Pinpoint the cell where the given text exists, returning its (X, Y) midpoint coordinate. 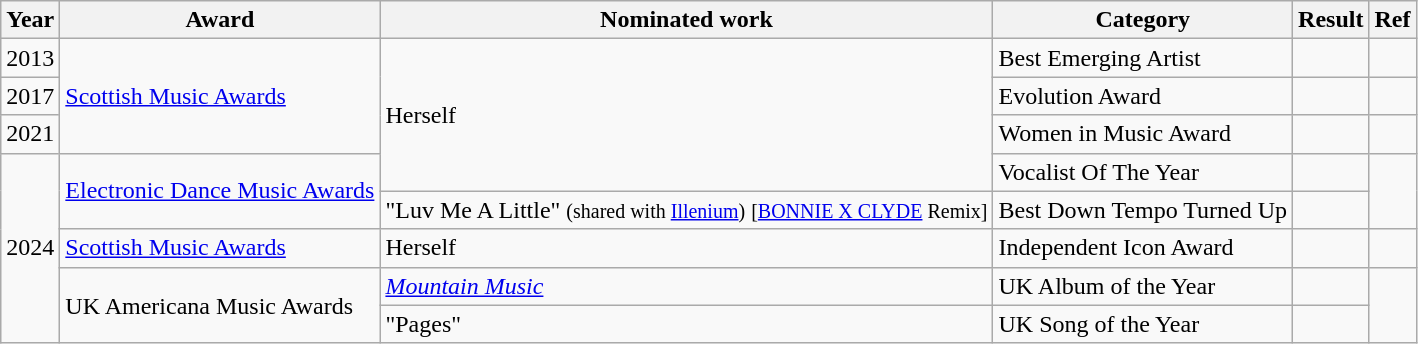
Year (30, 20)
UK Americana Music Awards (220, 305)
Category (1143, 20)
2017 (30, 96)
"Luv Me A Little" (shared with Illenium) [BONNIE X CLYDE Remix] (686, 210)
2021 (30, 134)
Women in Music Award (1143, 134)
Award (220, 20)
Best Down Tempo Turned Up (1143, 210)
Evolution Award (1143, 96)
Best Emerging Artist (1143, 58)
Mountain Music (686, 286)
2013 (30, 58)
"Pages" (686, 324)
Independent Icon Award (1143, 248)
Vocalist Of The Year (1143, 172)
UK Album of the Year (1143, 286)
UK Song of the Year (1143, 324)
Ref (1392, 20)
Nominated work (686, 20)
Result (1331, 20)
Electronic Dance Music Awards (220, 191)
2024 (30, 248)
